From the cell containing the given text, extract its center point as [x, y] coordinate. 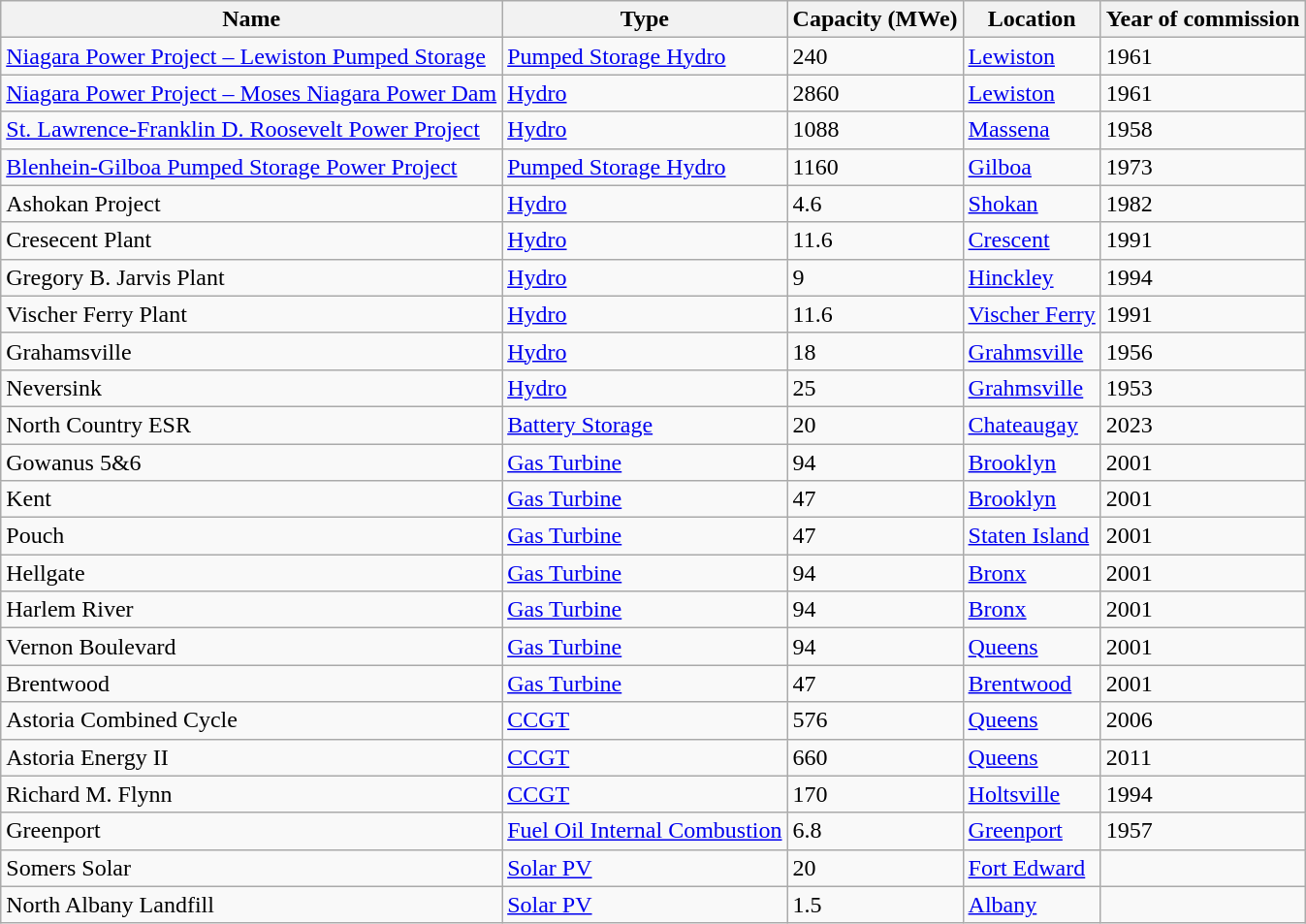
Cresecent Plant [252, 240]
1973 [1202, 167]
Crescent [1032, 240]
1088 [875, 130]
Vernon Boulevard [252, 647]
170 [875, 794]
Hellgate [252, 573]
St. Lawrence-Franklin D. Roosevelt Power Project [252, 130]
1.5 [875, 905]
1953 [1202, 388]
Ashokan Project [252, 204]
Hinckley [1032, 277]
Fort Edward [1032, 868]
Richard M. Flynn [252, 794]
Fuel Oil Internal Combustion [645, 831]
Vischer Ferry Plant [252, 314]
Battery Storage [645, 425]
Neversink [252, 388]
Shokan [1032, 204]
Gregory B. Jarvis Plant [252, 277]
Capacity (MWe) [875, 19]
1957 [1202, 831]
Grahamsville [252, 351]
1958 [1202, 130]
9 [875, 277]
Holtsville [1032, 794]
576 [875, 720]
Niagara Power Project – Lewiston Pumped Storage [252, 56]
Niagara Power Project – Moses Niagara Power Dam [252, 93]
Harlem River [252, 610]
Staten Island [1032, 536]
2860 [875, 93]
Blenhein-Gilboa Pumped Storage Power Project [252, 167]
4.6 [875, 204]
Astoria Energy II [252, 757]
2011 [1202, 757]
1956 [1202, 351]
Type [645, 19]
Year of commission [1202, 19]
1160 [875, 167]
Location [1032, 19]
1982 [1202, 204]
Somers Solar [252, 868]
2006 [1202, 720]
Massena [1032, 130]
Chateaugay [1032, 425]
Kent [252, 499]
Astoria Combined Cycle [252, 720]
2023 [1202, 425]
660 [875, 757]
Albany [1032, 905]
North Country ESR [252, 425]
25 [875, 388]
Gowanus 5&6 [252, 462]
18 [875, 351]
6.8 [875, 831]
North Albany Landfill [252, 905]
Name [252, 19]
Pouch [252, 536]
Vischer Ferry [1032, 314]
Gilboa [1032, 167]
240 [875, 56]
